Provide the [x, y] coordinate of the cell's center where the given text is located.  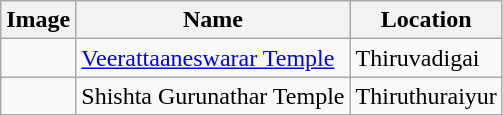
Image [38, 20]
Location [426, 20]
Thiruthuraiyur [426, 96]
Name [213, 20]
Veerattaaneswarar Temple [213, 58]
Thiruvadigai [426, 58]
Shishta Gurunathar Temple [213, 96]
